Capture the cell that displays the provided text and extract its (X, Y) central coordinate. 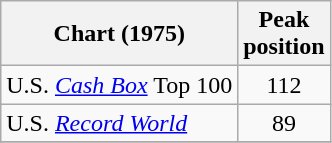
89 (284, 123)
U.S. Record World (120, 123)
112 (284, 85)
Peakposition (284, 34)
U.S. Cash Box Top 100 (120, 85)
Chart (1975) (120, 34)
